Return [x, y] of the center of cell containing provided text 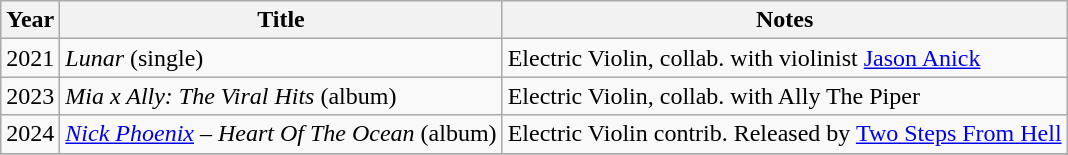
Electric Violin, collab. with Ally The Piper [784, 96]
Electric Violin contrib. Released by Two Steps From Hell [784, 134]
Title [281, 20]
Lunar (single) [281, 58]
2023 [30, 96]
Year [30, 20]
Mia x Ally: The Viral Hits (album) [281, 96]
Notes [784, 20]
Electric Violin, collab. with violinist Jason Anick [784, 58]
2021 [30, 58]
2024 [30, 134]
Nick Phoenix – Heart Of The Ocean (album) [281, 134]
